Extract the (x, y) coordinate from the center of the cell holding the provided text.  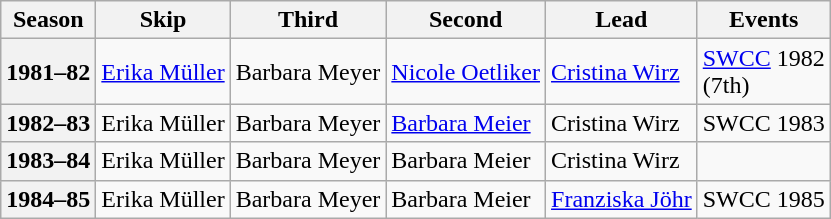
Lead (622, 20)
Franziska Jöhr (622, 199)
SWCC 1985 (764, 199)
Skip (163, 20)
SWCC 1983 (764, 123)
Season (48, 20)
Events (764, 20)
Third (308, 20)
1982–83 (48, 123)
Second (466, 20)
1983–84 (48, 161)
1984–85 (48, 199)
Nicole Oetliker (466, 72)
SWCC 1982 (7th) (764, 72)
1981–82 (48, 72)
